Find where the given text appears and provide that cell's center as (x, y) coordinate. 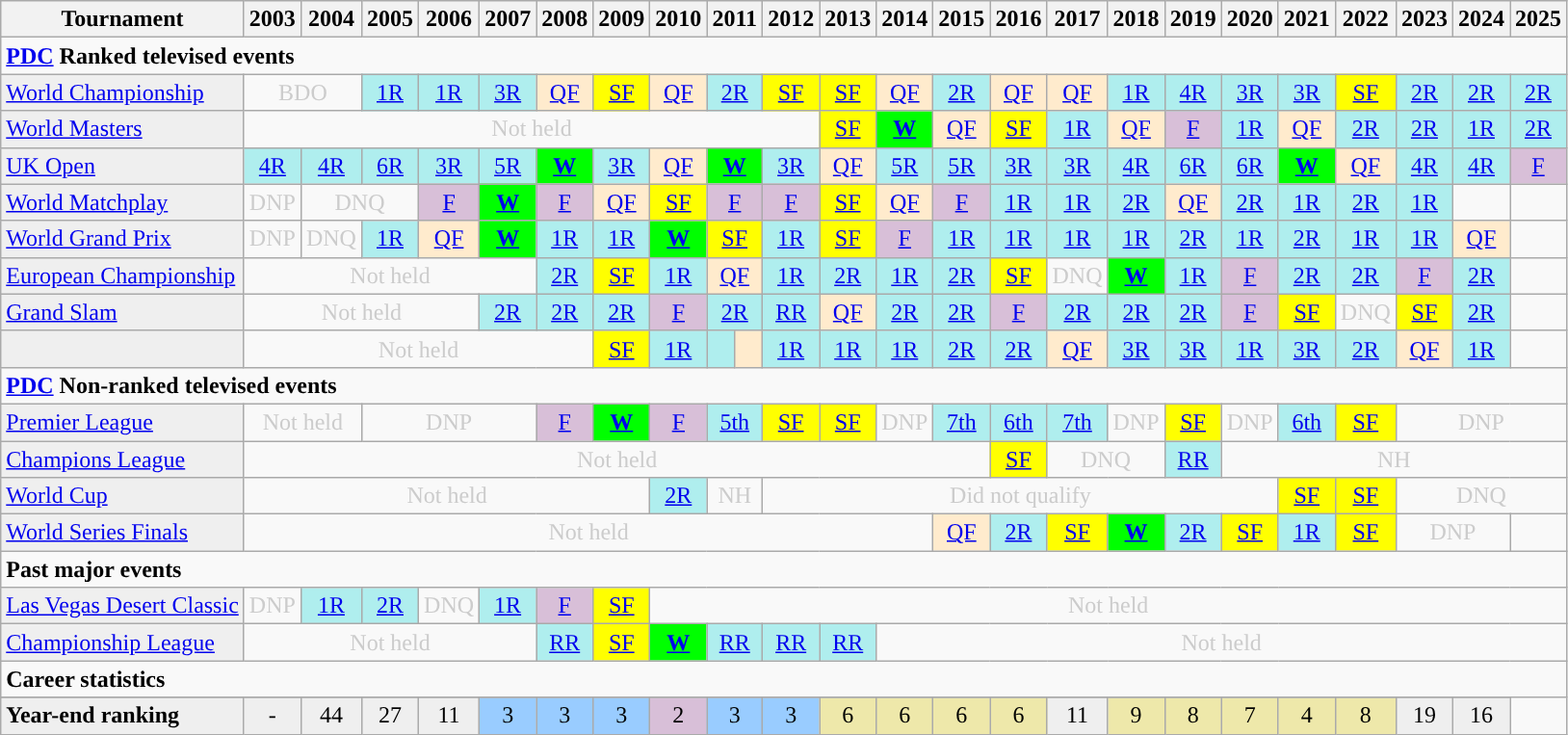
2023 (1424, 19)
2021 (1306, 19)
Championship League (123, 643)
5th (735, 422)
2004 (331, 19)
2009 (622, 19)
2014 (905, 19)
Past major events (784, 569)
World Championship (123, 92)
PDC Ranked televised events (784, 56)
UK Open (123, 166)
27 (389, 716)
Champions League (123, 459)
Did not qualify (1021, 496)
2025 (1539, 19)
World Masters (123, 129)
2015 (961, 19)
2 (678, 716)
2024 (1481, 19)
2016 (1019, 19)
2020 (1250, 19)
Premier League (123, 422)
2003 (272, 19)
7 (1250, 716)
World Grand Prix (123, 239)
Grand Slam (123, 312)
Tournament (123, 19)
44 (331, 716)
Career statistics (784, 679)
4 (1306, 716)
2022 (1366, 19)
2018 (1137, 19)
2005 (389, 19)
2008 (564, 19)
PDC Non-ranked televised events (784, 385)
- (272, 716)
2006 (449, 19)
2011 (735, 19)
9 (1137, 716)
BDO (302, 92)
2010 (678, 19)
2017 (1077, 19)
2012 (792, 19)
European Championship (123, 276)
2013 (848, 19)
World Cup (123, 496)
2007 (509, 19)
World Matchplay (123, 202)
Year-end ranking (123, 716)
2019 (1192, 19)
Las Vegas Desert Classic (123, 606)
19 (1424, 716)
16 (1481, 716)
World Series Finals (123, 533)
